For the text-containing cell, return its midpoint in [x, y] coordinate format. 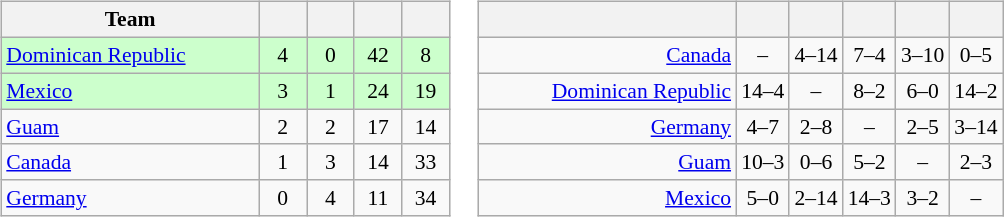
34 [426, 198]
33 [426, 162]
7–4 [870, 55]
3–2 [922, 198]
14–2 [976, 91]
4–7 [762, 127]
2–3 [976, 162]
24 [378, 91]
11 [378, 198]
0–6 [816, 162]
8 [426, 55]
3–10 [922, 55]
6–0 [922, 91]
5–2 [870, 162]
42 [378, 55]
19 [426, 91]
2–5 [922, 127]
14–4 [762, 91]
3–14 [976, 127]
2–14 [816, 198]
14–3 [870, 198]
5–0 [762, 198]
Team [130, 20]
10–3 [762, 162]
2–8 [816, 127]
0–5 [976, 55]
17 [378, 127]
8–2 [870, 91]
4–14 [816, 55]
